Scan for the cell matching the given text and deliver its (X, Y) coordinate at center. 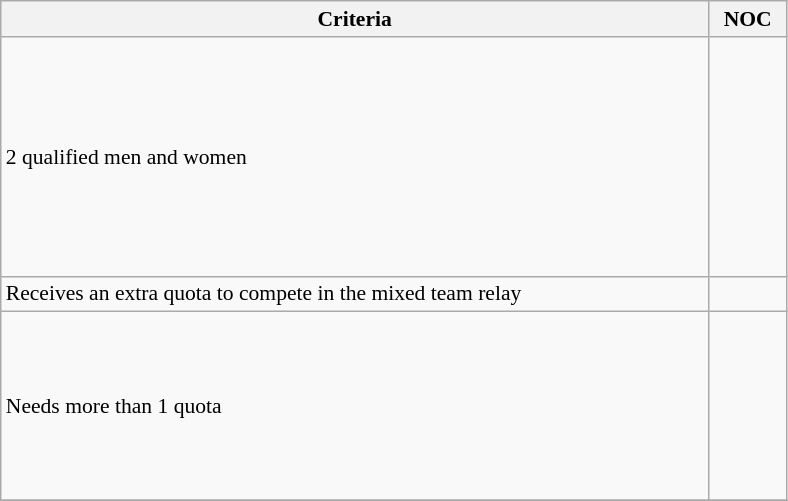
Criteria (355, 19)
2 qualified men and women (355, 157)
Receives an extra quota to compete in the mixed team relay (355, 294)
NOC (747, 19)
Needs more than 1 quota (355, 406)
